Identify which cell holds the provided text, then report its [x, y] central coordinate. 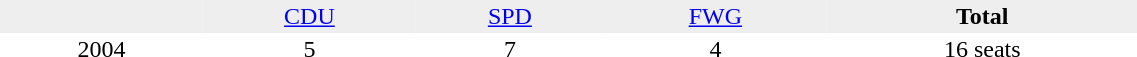
SPD [510, 16]
CDU [310, 16]
FWG [716, 16]
